Pinpoint the cell where the given text exists, returning its [X, Y] midpoint coordinate. 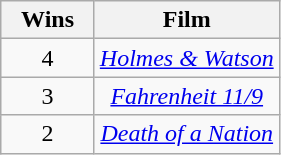
3 [48, 96]
Death of a Nation [186, 134]
Holmes & Watson [186, 58]
2 [48, 134]
Film [186, 20]
Fahrenheit 11/9 [186, 96]
4 [48, 58]
Wins [48, 20]
